Search for the cell housing the specified text and yield its (x, y) center coordinate. 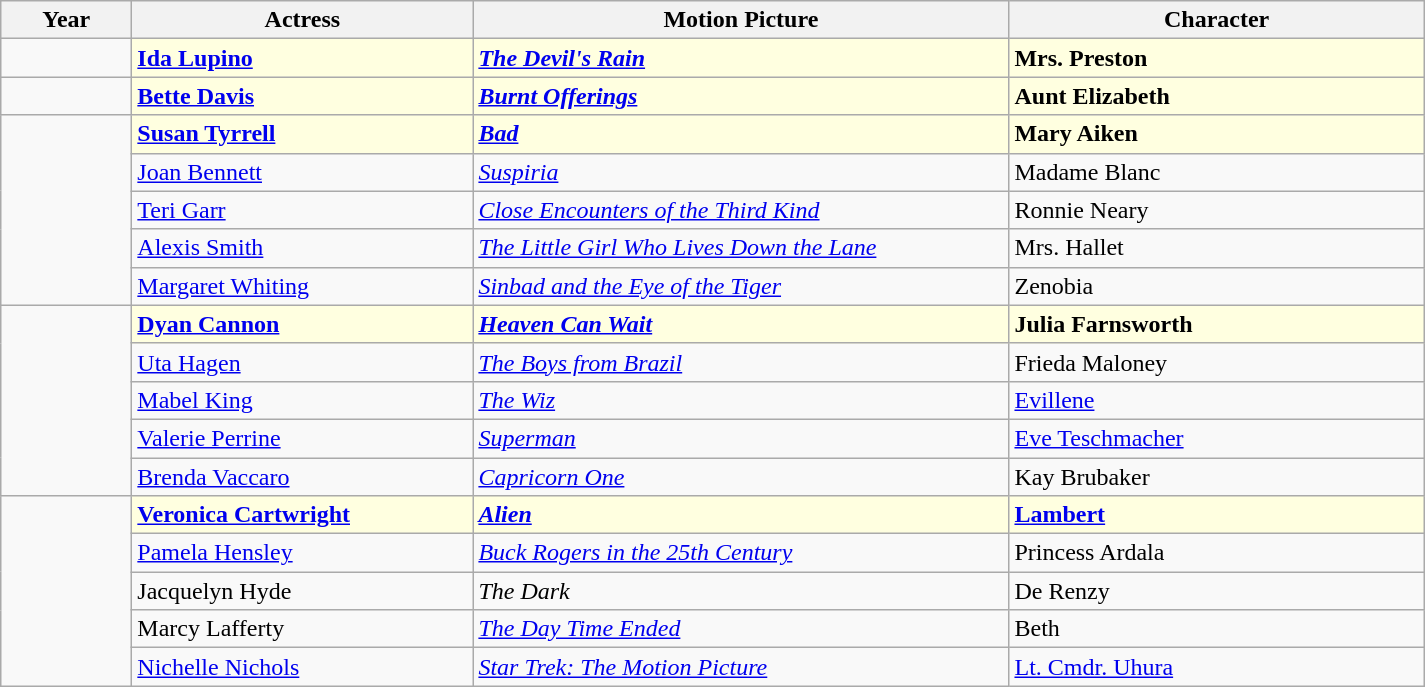
The Boys from Brazil (741, 362)
Madame Blanc (1216, 172)
Brenda Vaccaro (302, 477)
Dyan Cannon (302, 324)
Frieda Maloney (1216, 362)
Margaret Whiting (302, 286)
Aunt Elizabeth (1216, 96)
Eve Teschmacher (1216, 438)
Lambert (1216, 515)
Mary Aiken (1216, 134)
Character (1216, 20)
Julia Farnsworth (1216, 324)
Superman (741, 438)
Burnt Offerings (741, 96)
Zenobia (1216, 286)
Bad (741, 134)
Princess Ardala (1216, 553)
Mrs. Hallet (1216, 248)
Bette Davis (302, 96)
De Renzy (1216, 591)
Buck Rogers in the 25th Century (741, 553)
Susan Tyrrell (302, 134)
Evillene (1216, 400)
Alien (741, 515)
Actress (302, 20)
Star Trek: The Motion Picture (741, 667)
Marcy Lafferty (302, 629)
Kay Brubaker (1216, 477)
The Day Time Ended (741, 629)
Jacquelyn Hyde (302, 591)
Pamela Hensley (302, 553)
Suspiria (741, 172)
Ida Lupino (302, 58)
Lt. Cmdr. Uhura (1216, 667)
Heaven Can Wait (741, 324)
Motion Picture (741, 20)
Sinbad and the Eye of the Tiger (741, 286)
Uta Hagen (302, 362)
Mrs. Preston (1216, 58)
Mabel King (302, 400)
Joan Bennett (302, 172)
Year (66, 20)
The Devil's Rain (741, 58)
The Dark (741, 591)
The Little Girl Who Lives Down the Lane (741, 248)
Veronica Cartwright (302, 515)
Beth (1216, 629)
Alexis Smith (302, 248)
Teri Garr (302, 210)
The Wiz (741, 400)
Valerie Perrine (302, 438)
Nichelle Nichols (302, 667)
Close Encounters of the Third Kind (741, 210)
Ronnie Neary (1216, 210)
Capricorn One (741, 477)
